Find where the given text appears and provide that cell's center as [X, Y] coordinate. 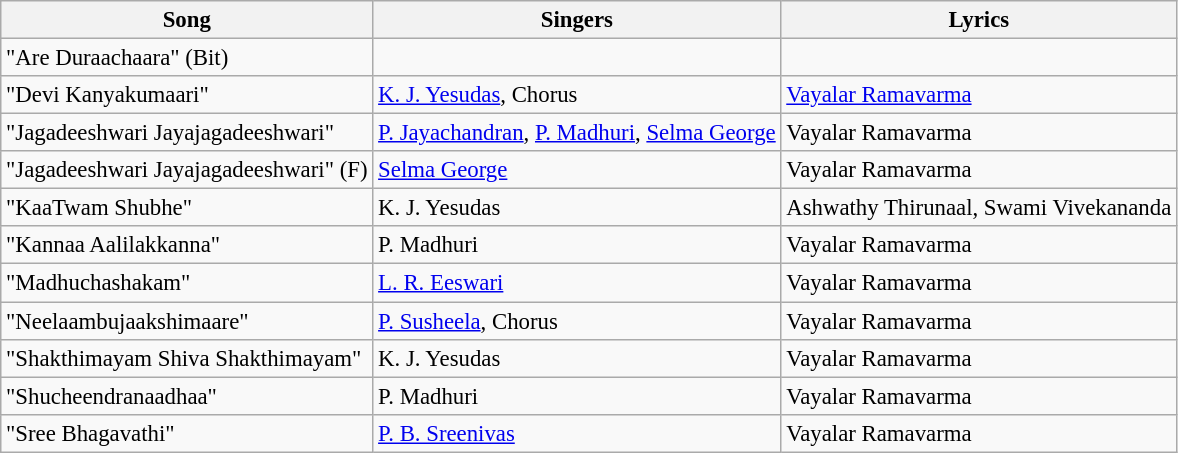
"Kannaa Aalilakkanna" [187, 245]
"Jagadeeshwari Jayajagadeeshwari" (F) [187, 170]
Ashwathy Thirunaal, Swami Vivekananda [979, 208]
K. J. Yesudas, Chorus [577, 95]
"Devi Kanyakumaari" [187, 95]
P. B. Sreenivas [577, 433]
Selma George [577, 170]
"Jagadeeshwari Jayajagadeeshwari" [187, 133]
Singers [577, 20]
"Shakthimayam Shiva Shakthimayam" [187, 358]
"Neelaambujaakshimaare" [187, 321]
Lyrics [979, 20]
P. Jayachandran, P. Madhuri, Selma George [577, 133]
P. Susheela, Chorus [577, 321]
"Shucheendranaadhaa" [187, 396]
Song [187, 20]
"Madhuchashakam" [187, 283]
"Sree Bhagavathi" [187, 433]
"KaaTwam Shubhe" [187, 208]
"Are Duraachaara" (Bit) [187, 58]
L. R. Eeswari [577, 283]
